Scan for the cell matching the given text and deliver its (X, Y) coordinate at center. 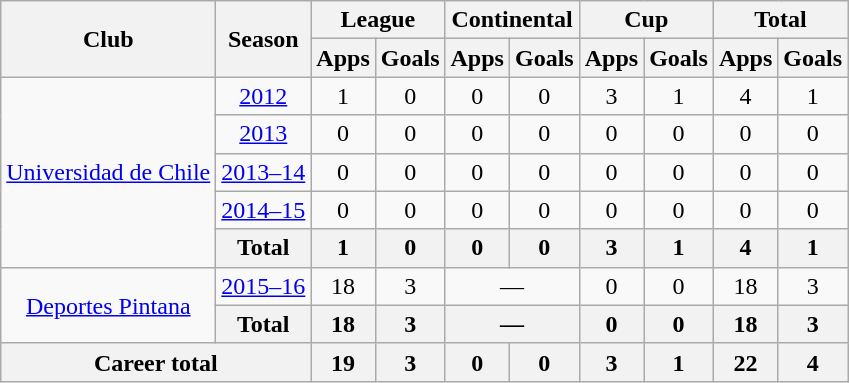
2013–14 (264, 172)
League (378, 20)
Career total (156, 362)
2015–16 (264, 286)
Continental (512, 20)
22 (745, 362)
Cup (646, 20)
Deportes Pintana (108, 305)
Universidad de Chile (108, 172)
2013 (264, 134)
2014–15 (264, 210)
Season (264, 39)
Club (108, 39)
2012 (264, 96)
19 (343, 362)
